Identify which cell holds the provided text, then report its (x, y) central coordinate. 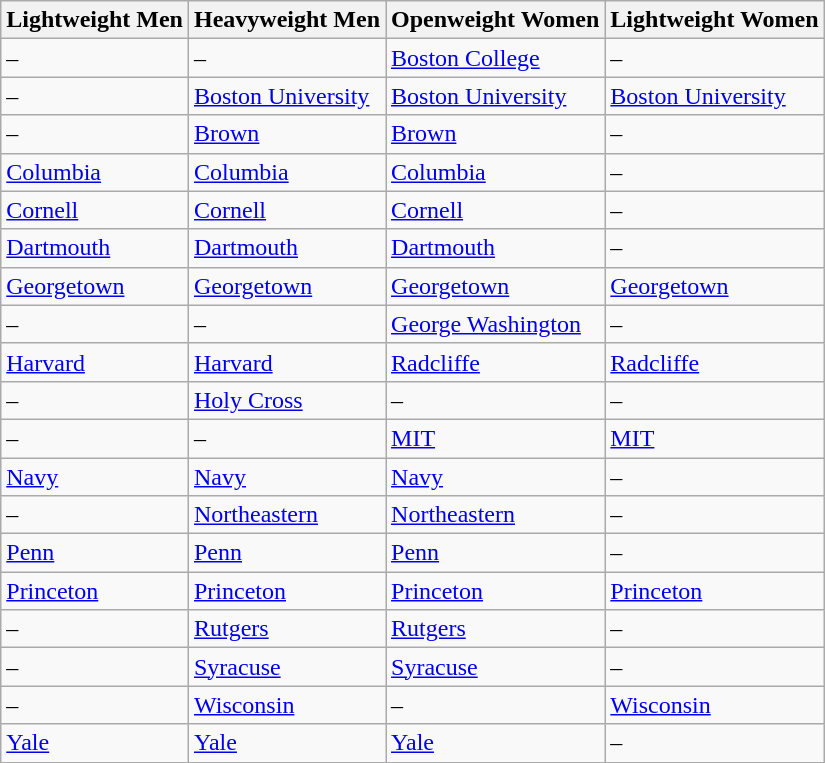
Lightweight Men (95, 20)
Lightweight Women (714, 20)
Openweight Women (496, 20)
Heavyweight Men (286, 20)
Holy Cross (286, 400)
Boston College (496, 58)
George Washington (496, 324)
